Locate the cell with the specified text and output its [X, Y] center coordinate. 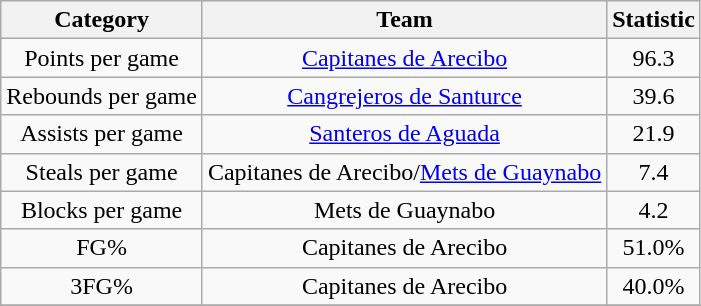
7.4 [654, 172]
4.2 [654, 210]
40.0% [654, 286]
39.6 [654, 96]
Category [102, 20]
Statistic [654, 20]
Steals per game [102, 172]
21.9 [654, 134]
Blocks per game [102, 210]
Santeros de Aguada [404, 134]
FG% [102, 248]
96.3 [654, 58]
51.0% [654, 248]
Rebounds per game [102, 96]
Mets de Guaynabo [404, 210]
Team [404, 20]
Points per game [102, 58]
Assists per game [102, 134]
Capitanes de Arecibo/Mets de Guaynabo [404, 172]
Cangrejeros de Santurce [404, 96]
3FG% [102, 286]
